Extract the [X, Y] coordinate from the center of the cell holding the provided text.  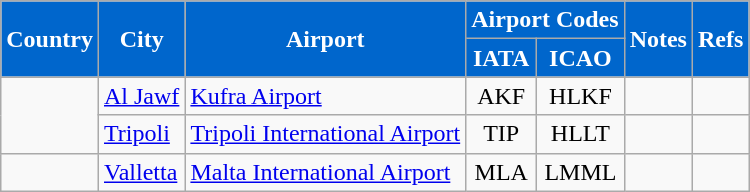
Tripoli [141, 134]
Notes [658, 39]
Al Jawf [141, 96]
HLKF [580, 96]
TIP [502, 134]
Refs [720, 39]
Country [50, 39]
Airport Codes [545, 20]
AKF [502, 96]
HLLT [580, 134]
Kufra Airport [326, 96]
LMML [580, 172]
Valletta [141, 172]
City [141, 39]
MLA [502, 172]
Tripoli International Airport [326, 134]
ICAO [580, 58]
IATA [502, 58]
Airport [326, 39]
Malta International Airport [326, 172]
